Output the (X, Y) coordinate of the center of the cell containing the given text.  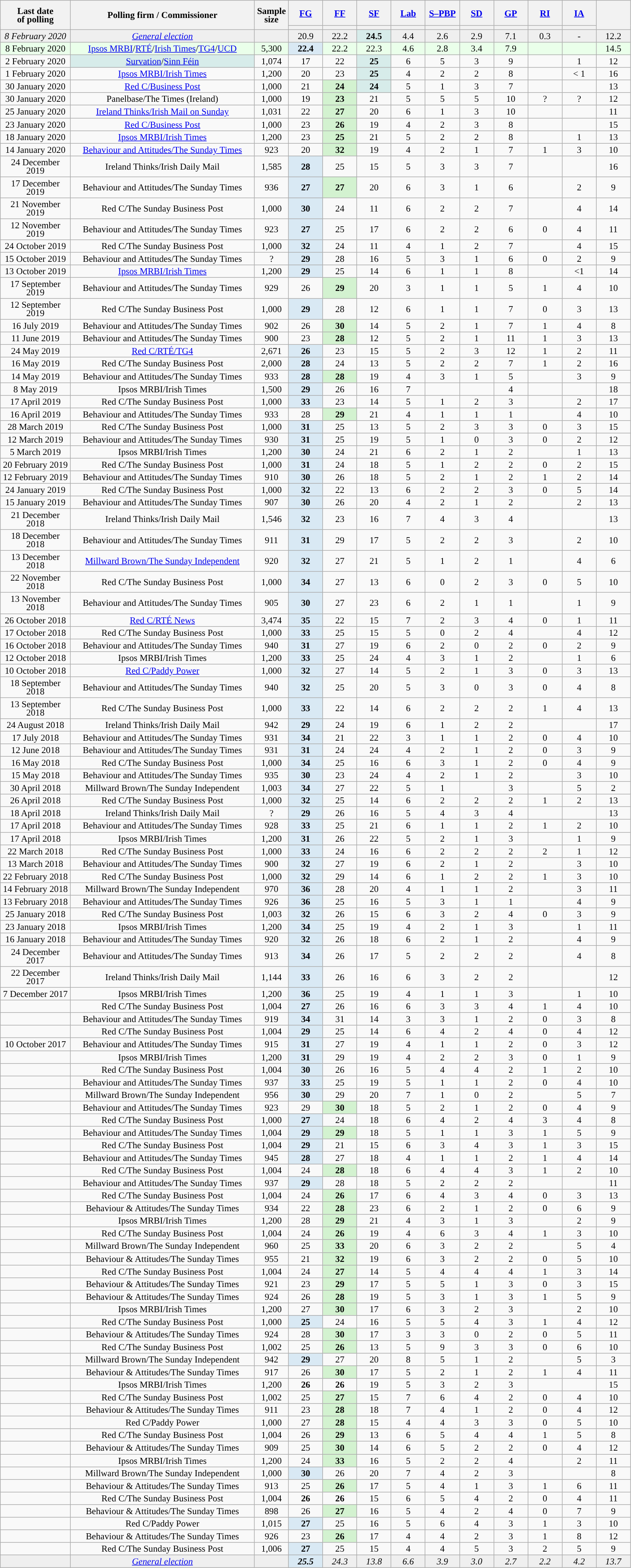
Red C/RTÉ News (162, 620)
24 December 2017 (36, 956)
5,300 (272, 49)
12 September 2019 (36, 309)
7 December 2017 (36, 994)
3.4 (476, 49)
24 August 2018 (36, 725)
13.8 (374, 1561)
23 January 2020 (36, 125)
17 July 2018 (36, 738)
24 January 2019 (36, 490)
24 October 2019 (36, 246)
2.9 (476, 36)
956 (272, 1095)
12 November 2019 (36, 229)
21 November 2019 (36, 208)
935 (272, 775)
4.2 (579, 1561)
936 (272, 188)
13 December 2018 (36, 561)
18 December 2018 (36, 540)
1,546 (272, 520)
21 December 2018 (36, 520)
22.3 (374, 49)
13.7 (613, 1561)
2.2 (545, 1561)
20 February 2019 (36, 465)
Polling firm / Commissioner (162, 15)
24.5 (374, 36)
Samplesize (272, 15)
4.4 (408, 36)
928 (272, 826)
13 November 2018 (36, 603)
7.9 (511, 49)
8 May 2019 (36, 389)
26 October 2018 (36, 620)
Last dateof polling (36, 15)
3.9 (442, 1561)
16 May 2018 (36, 763)
12 February 2019 (36, 477)
3.0 (476, 1561)
0.3 (545, 36)
18 September 2018 (36, 687)
16 July 2019 (36, 326)
917 (272, 1372)
910 (272, 477)
Lab (408, 13)
10 October 2017 (36, 1044)
2.7 (511, 1561)
18 April 2018 (36, 813)
22.4 (306, 49)
1,006 (272, 1549)
1 February 2020 (36, 74)
15 May 2018 (36, 775)
16 January 2018 (36, 939)
6.6 (408, 1561)
24 May 2019 (36, 351)
1,031 (272, 112)
919 (272, 1019)
945 (272, 1158)
2,671 (272, 351)
IA (579, 13)
GP (511, 13)
1,015 (272, 1524)
12 June 2018 (36, 750)
14 January 2020 (36, 150)
FF (340, 13)
25 January 2020 (36, 112)
22 March 2018 (36, 851)
929 (272, 288)
1,144 (272, 977)
955 (272, 1259)
22 December 2017 (36, 977)
Red C/RTÉ/TG4 (162, 351)
13 February 2018 (36, 902)
17 April 2019 (36, 401)
7.1 (511, 36)
14.5 (613, 49)
23 January 2018 (36, 927)
11 June 2019 (36, 338)
Survation/Sinn Féin (162, 61)
14 May 2019 (36, 376)
13 September 2018 (36, 708)
3,474 (272, 620)
RI (545, 13)
35 (306, 620)
915 (272, 1044)
22 February 2018 (36, 876)
1,500 (272, 389)
S–PBP (442, 13)
10 October 2018 (36, 670)
2.8 (442, 49)
17 September 2019 (36, 288)
898 (272, 1511)
1,074 (272, 61)
18 January 2020 (36, 137)
909 (272, 1448)
20.9 (306, 36)
Ireland Thinks/Irish Mail on Sunday (162, 112)
25.5 (306, 1561)
16 May 2019 (36, 364)
13 March 2018 (36, 864)
2,000 (272, 364)
4.6 (408, 49)
921 (272, 1284)
26 April 2018 (36, 801)
15 January 2019 (36, 502)
15 October 2019 (36, 259)
902 (272, 326)
SD (476, 13)
12 March 2019 (36, 439)
17 December 2019 (36, 188)
12 October 2018 (36, 658)
14 February 2018 (36, 889)
2.6 (442, 36)
- (579, 36)
17 October 2018 (36, 633)
25 January 2018 (36, 914)
16 October 2018 (36, 645)
13 October 2019 (36, 271)
22 November 2018 (36, 582)
< 1 (579, 74)
1,585 (272, 166)
<1 (579, 271)
FG (306, 13)
24 December 2019 (36, 166)
28 March 2019 (36, 427)
930 (272, 439)
SF (374, 13)
5 March 2019 (36, 452)
934 (272, 1208)
30 April 2018 (36, 788)
Ipsos MRBI/RTÉ/Irish Times/TG4/UCD (162, 49)
960 (272, 1246)
16 April 2019 (36, 414)
907 (272, 502)
905 (272, 603)
24.3 (340, 1561)
970 (272, 889)
12.2 (613, 36)
Panelbase/The Times (Ireland) (162, 99)
2 February 2020 (36, 61)
